Scan for the cell matching the given text and deliver its [X, Y] coordinate at center. 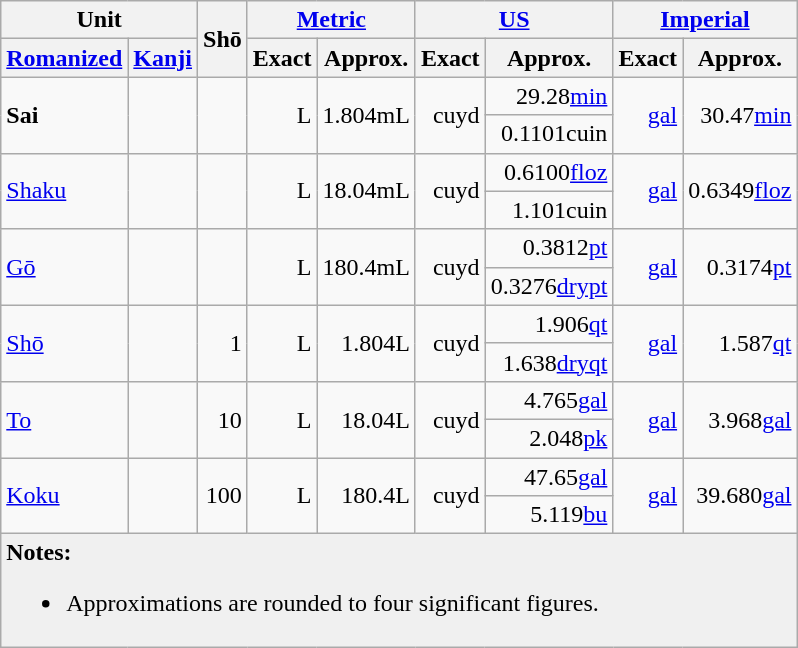
Notes:Approximations are rounded to four significant figures. [399, 590]
Sai [64, 115]
0.6349floz [740, 191]
Romanized [64, 58]
1.638dryqt [549, 362]
Metric [331, 20]
0.3812pt [549, 248]
1.906qt [549, 324]
29.28min [549, 96]
1.804L [366, 343]
1.804mL [366, 115]
18.04mL [366, 191]
0.3276drypt [549, 286]
0.3174pt [740, 267]
3.968gal [740, 419]
1.587qt [740, 343]
Kanji [163, 58]
39.680gal [740, 496]
18.04L [366, 419]
Shaku [64, 191]
100 [223, 496]
30.47min [740, 115]
4.765gal [549, 400]
1.101cuin [549, 210]
0.1101cuin [549, 134]
Gō [64, 267]
Unit [100, 20]
To [64, 419]
47.65gal [549, 477]
2.048pk [549, 438]
180.4mL [366, 267]
180.4L [366, 496]
1 [223, 343]
5.119bu [549, 515]
10 [223, 419]
Imperial [705, 20]
US [514, 20]
Koku [64, 496]
0.6100floz [549, 172]
